From the cell containing the given text, extract its center point as (X, Y) coordinate. 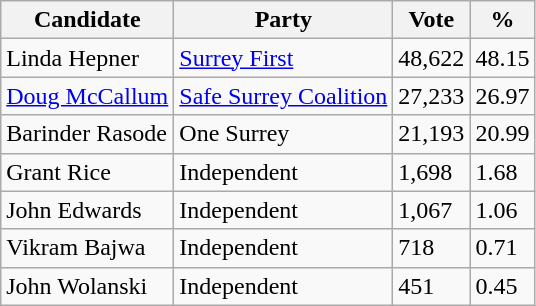
1,067 (432, 210)
0.45 (502, 286)
John Edwards (88, 210)
John Wolanski (88, 286)
1.06 (502, 210)
48,622 (432, 58)
Linda Hepner (88, 58)
718 (432, 248)
Grant Rice (88, 172)
% (502, 20)
Party (284, 20)
1,698 (432, 172)
Candidate (88, 20)
One Surrey (284, 134)
1.68 (502, 172)
Vikram Bajwa (88, 248)
48.15 (502, 58)
Doug McCallum (88, 96)
27,233 (432, 96)
Safe Surrey Coalition (284, 96)
20.99 (502, 134)
Surrey First (284, 58)
451 (432, 286)
26.97 (502, 96)
21,193 (432, 134)
Barinder Rasode (88, 134)
Vote (432, 20)
0.71 (502, 248)
